For the text-containing cell, return its midpoint in (X, Y) coordinate format. 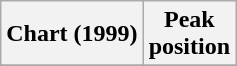
Peakposition (189, 34)
Chart (1999) (72, 34)
